Find where the given text appears and provide that cell's center as (x, y) coordinate. 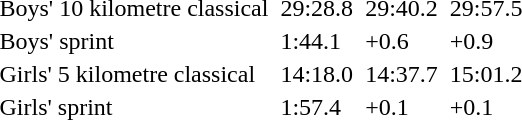
14:37.7 (402, 74)
1:44.1 (317, 41)
14:18.0 (317, 74)
+0.6 (402, 41)
